Identify which cell holds the provided text, then report its [X, Y] central coordinate. 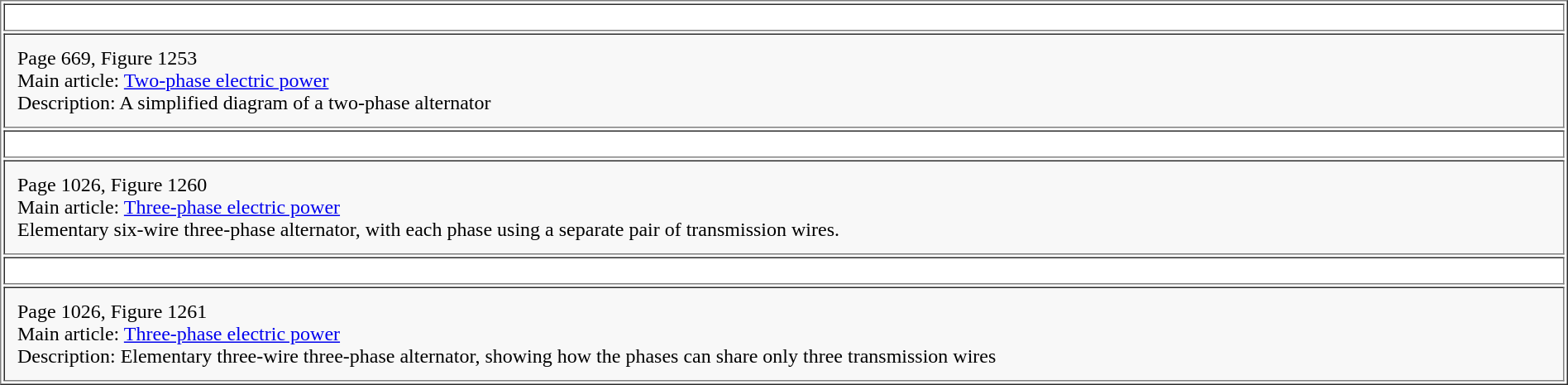
Page 669, Figure 1253Main article: Two-phase electric powerDescription: A simplified diagram of a two-phase alternator [784, 80]
